Return the [x, y] coordinate for the center point of the cell that contains the specified text.  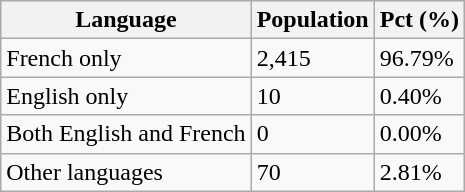
70 [312, 172]
Other languages [126, 172]
10 [312, 96]
2,415 [312, 58]
0 [312, 134]
0.00% [419, 134]
English only [126, 96]
Both English and French [126, 134]
Pct (%) [419, 20]
French only [126, 58]
Language [126, 20]
2.81% [419, 172]
0.40% [419, 96]
Population [312, 20]
96.79% [419, 58]
